Search for the cell housing the specified text and yield its [X, Y] center coordinate. 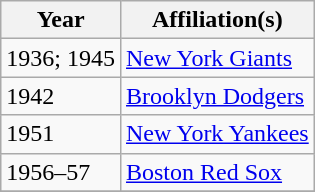
Boston Red Sox [217, 172]
New York Giants [217, 58]
New York Yankees [217, 134]
1942 [61, 96]
Brooklyn Dodgers [217, 96]
1951 [61, 134]
1956–57 [61, 172]
Year [61, 20]
Affiliation(s) [217, 20]
1936; 1945 [61, 58]
